Scan for the cell matching the given text and deliver its (x, y) coordinate at center. 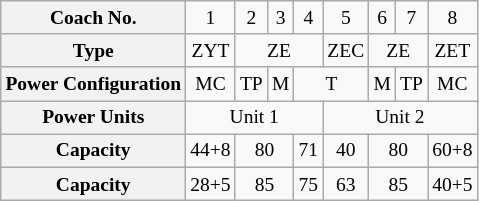
40 (346, 150)
Power Configuration (94, 84)
2 (251, 18)
Unit 1 (254, 118)
6 (382, 18)
1 (211, 18)
63 (346, 184)
7 (411, 18)
4 (308, 18)
T (332, 84)
5 (346, 18)
Unit 2 (400, 118)
71 (308, 150)
Coach No. (94, 18)
60+8 (453, 150)
Power Units (94, 118)
28+5 (211, 184)
3 (280, 18)
Type (94, 50)
ZET (453, 50)
40+5 (453, 184)
ZEC (346, 50)
75 (308, 184)
8 (453, 18)
44+8 (211, 150)
ZYT (211, 50)
